Extract the (X, Y) coordinate from the center of the cell holding the provided text.  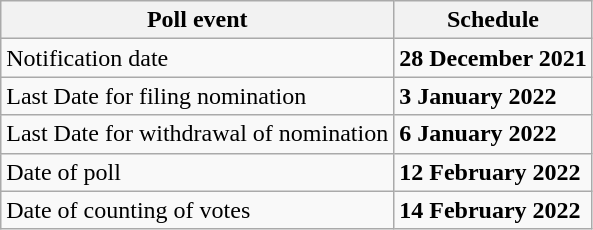
6 January 2022 (494, 134)
Date of counting of votes (198, 210)
Date of poll (198, 172)
28 December 2021 (494, 58)
12 February 2022 (494, 172)
3 January 2022 (494, 96)
Last Date for filing nomination (198, 96)
Last Date for withdrawal of nomination (198, 134)
Poll event (198, 20)
Schedule (494, 20)
Notification date (198, 58)
14 February 2022 (494, 210)
